Scan for the cell matching the given text and deliver its (x, y) coordinate at center. 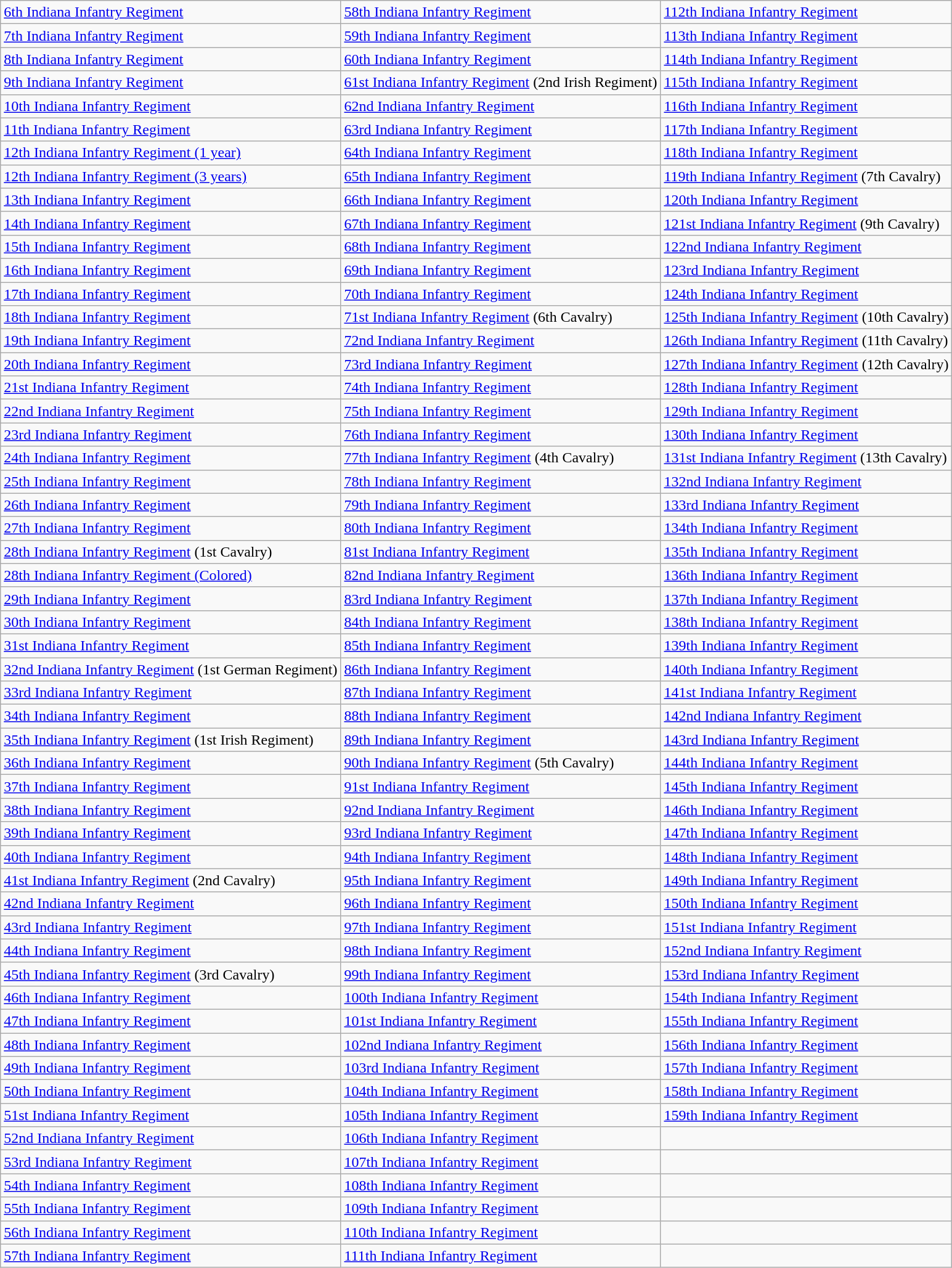
44th Indiana Infantry Regiment (171, 951)
47th Indiana Infantry Regiment (171, 1021)
53rd Indiana Infantry Regiment (171, 1162)
133rd Indiana Infantry Regiment (806, 505)
49th Indiana Infantry Regiment (171, 1068)
140th Indiana Infantry Regiment (806, 669)
31st Indiana Infantry Regiment (171, 645)
148th Indiana Infantry Regiment (806, 857)
154th Indiana Infantry Regiment (806, 997)
147th Indiana Infantry Regiment (806, 833)
41st Indiana Infantry Regiment (2nd Cavalry) (171, 880)
94th Indiana Infantry Regiment (500, 857)
12th Indiana Infantry Regiment (3 years) (171, 176)
17th Indiana Infantry Regiment (171, 294)
23rd Indiana Infantry Regiment (171, 435)
75th Indiana Infantry Regiment (500, 411)
129th Indiana Infantry Regiment (806, 411)
108th Indiana Infantry Regiment (500, 1185)
62nd Indiana Infantry Regiment (500, 106)
34th Indiana Infantry Regiment (171, 716)
61st Indiana Infantry Regiment (2nd Irish Regiment) (500, 83)
84th Indiana Infantry Regiment (500, 622)
74th Indiana Infantry Regiment (500, 388)
72nd Indiana Infantry Regiment (500, 341)
136th Indiana Infantry Regiment (806, 575)
76th Indiana Infantry Regiment (500, 435)
98th Indiana Infantry Regiment (500, 951)
25th Indiana Infantry Regiment (171, 481)
63rd Indiana Infantry Regiment (500, 129)
39th Indiana Infantry Regiment (171, 833)
117th Indiana Infantry Regiment (806, 129)
155th Indiana Infantry Regiment (806, 1021)
88th Indiana Infantry Regiment (500, 716)
80th Indiana Infantry Regiment (500, 528)
16th Indiana Infantry Regiment (171, 270)
122nd Indiana Infantry Regiment (806, 247)
110th Indiana Infantry Regiment (500, 1232)
18th Indiana Infantry Regiment (171, 317)
64th Indiana Infantry Regiment (500, 153)
89th Indiana Infantry Regiment (500, 740)
67th Indiana Infantry Regiment (500, 223)
28th Indiana Infantry Regiment (1st Cavalry) (171, 552)
103rd Indiana Infantry Regiment (500, 1068)
19th Indiana Infantry Regiment (171, 341)
150th Indiana Infantry Regiment (806, 904)
158th Indiana Infantry Regiment (806, 1092)
27th Indiana Infantry Regiment (171, 528)
20th Indiana Infantry Regiment (171, 364)
106th Indiana Infantry Regiment (500, 1139)
33rd Indiana Infantry Regiment (171, 693)
132nd Indiana Infantry Regiment (806, 481)
142nd Indiana Infantry Regiment (806, 716)
65th Indiana Infantry Regiment (500, 176)
134th Indiana Infantry Regiment (806, 528)
109th Indiana Infantry Regiment (500, 1209)
36th Indiana Infantry Regiment (171, 763)
128th Indiana Infantry Regiment (806, 388)
124th Indiana Infantry Regiment (806, 294)
144th Indiana Infantry Regiment (806, 763)
96th Indiana Infantry Regiment (500, 904)
43rd Indiana Infantry Regiment (171, 927)
70th Indiana Infantry Regiment (500, 294)
46th Indiana Infantry Regiment (171, 997)
66th Indiana Infantry Regiment (500, 200)
30th Indiana Infantry Regiment (171, 622)
87th Indiana Infantry Regiment (500, 693)
141st Indiana Infantry Regiment (806, 693)
119th Indiana Infantry Regiment (7th Cavalry) (806, 176)
83rd Indiana Infantry Regiment (500, 599)
138th Indiana Infantry Regiment (806, 622)
42nd Indiana Infantry Regiment (171, 904)
54th Indiana Infantry Regiment (171, 1185)
107th Indiana Infantry Regiment (500, 1162)
45th Indiana Infantry Regiment (3rd Cavalry) (171, 974)
86th Indiana Infantry Regiment (500, 669)
116th Indiana Infantry Regiment (806, 106)
125th Indiana Infantry Regiment (10th Cavalry) (806, 317)
38th Indiana Infantry Regiment (171, 810)
113th Indiana Infantry Regiment (806, 36)
115th Indiana Infantry Regiment (806, 83)
21st Indiana Infantry Regiment (171, 388)
12th Indiana Infantry Regiment (1 year) (171, 153)
92nd Indiana Infantry Regiment (500, 810)
93rd Indiana Infantry Regiment (500, 833)
152nd Indiana Infantry Regiment (806, 951)
78th Indiana Infantry Regiment (500, 481)
10th Indiana Infantry Regiment (171, 106)
28th Indiana Infantry Regiment (Colored) (171, 575)
40th Indiana Infantry Regiment (171, 857)
11th Indiana Infantry Regiment (171, 129)
127th Indiana Infantry Regiment (12th Cavalry) (806, 364)
22nd Indiana Infantry Regiment (171, 411)
145th Indiana Infantry Regiment (806, 787)
59th Indiana Infantry Regiment (500, 36)
58th Indiana Infantry Regiment (500, 12)
56th Indiana Infantry Regiment (171, 1232)
91st Indiana Infantry Regiment (500, 787)
118th Indiana Infantry Regiment (806, 153)
29th Indiana Infantry Regiment (171, 599)
52nd Indiana Infantry Regiment (171, 1139)
24th Indiana Infantry Regiment (171, 458)
60th Indiana Infantry Regiment (500, 59)
57th Indiana Infantry Regiment (171, 1256)
101st Indiana Infantry Regiment (500, 1021)
95th Indiana Infantry Regiment (500, 880)
71st Indiana Infantry Regiment (6th Cavalry) (500, 317)
114th Indiana Infantry Regiment (806, 59)
97th Indiana Infantry Regiment (500, 927)
135th Indiana Infantry Regiment (806, 552)
143rd Indiana Infantry Regiment (806, 740)
123rd Indiana Infantry Regiment (806, 270)
121st Indiana Infantry Regiment (9th Cavalry) (806, 223)
79th Indiana Infantry Regiment (500, 505)
13th Indiana Infantry Regiment (171, 200)
151st Indiana Infantry Regiment (806, 927)
130th Indiana Infantry Regiment (806, 435)
68th Indiana Infantry Regiment (500, 247)
8th Indiana Infantry Regiment (171, 59)
157th Indiana Infantry Regiment (806, 1068)
156th Indiana Infantry Regiment (806, 1045)
120th Indiana Infantry Regiment (806, 200)
37th Indiana Infantry Regiment (171, 787)
111th Indiana Infantry Regiment (500, 1256)
99th Indiana Infantry Regiment (500, 974)
159th Indiana Infantry Regiment (806, 1115)
35th Indiana Infantry Regiment (1st Irish Regiment) (171, 740)
69th Indiana Infantry Regiment (500, 270)
14th Indiana Infantry Regiment (171, 223)
7th Indiana Infantry Regiment (171, 36)
51st Indiana Infantry Regiment (171, 1115)
104th Indiana Infantry Regiment (500, 1092)
153rd Indiana Infantry Regiment (806, 974)
149th Indiana Infantry Regiment (806, 880)
6th Indiana Infantry Regiment (171, 12)
85th Indiana Infantry Regiment (500, 645)
32nd Indiana Infantry Regiment (1st German Regiment) (171, 669)
48th Indiana Infantry Regiment (171, 1045)
102nd Indiana Infantry Regiment (500, 1045)
100th Indiana Infantry Regiment (500, 997)
81st Indiana Infantry Regiment (500, 552)
9th Indiana Infantry Regiment (171, 83)
73rd Indiana Infantry Regiment (500, 364)
15th Indiana Infantry Regiment (171, 247)
82nd Indiana Infantry Regiment (500, 575)
139th Indiana Infantry Regiment (806, 645)
77th Indiana Infantry Regiment (4th Cavalry) (500, 458)
55th Indiana Infantry Regiment (171, 1209)
90th Indiana Infantry Regiment (5th Cavalry) (500, 763)
146th Indiana Infantry Regiment (806, 810)
137th Indiana Infantry Regiment (806, 599)
112th Indiana Infantry Regiment (806, 12)
126th Indiana Infantry Regiment (11th Cavalry) (806, 341)
50th Indiana Infantry Regiment (171, 1092)
105th Indiana Infantry Regiment (500, 1115)
131st Indiana Infantry Regiment (13th Cavalry) (806, 458)
26th Indiana Infantry Regiment (171, 505)
